For the text-containing cell, return its midpoint in [X, Y] coordinate format. 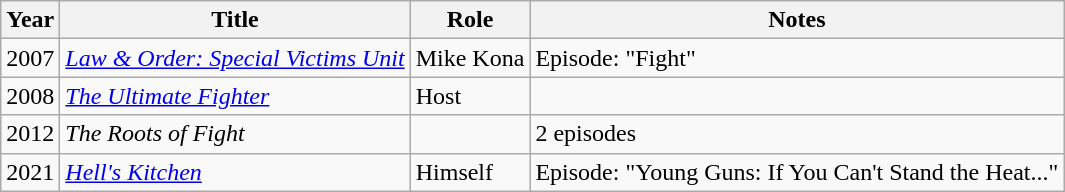
2021 [30, 172]
Himself [470, 172]
Law & Order: Special Victims Unit [235, 58]
The Roots of Fight [235, 134]
Notes [797, 20]
The Ultimate Fighter [235, 96]
Title [235, 20]
2012 [30, 134]
Host [470, 96]
Role [470, 20]
2007 [30, 58]
Hell's Kitchen [235, 172]
2 episodes [797, 134]
Episode: "Young Guns: If You Can't Stand the Heat..." [797, 172]
Year [30, 20]
Episode: "Fight" [797, 58]
Mike Kona [470, 58]
2008 [30, 96]
